Detect which cell encompasses the target text, then output its [X, Y] center coordinate. 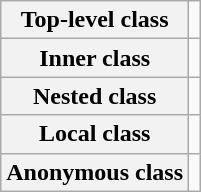
Anonymous class [95, 172]
Local class [95, 134]
Nested class [95, 96]
Inner class [95, 58]
Top-level class [95, 20]
